Provide the [X, Y] coordinate of the cell's center where the given text is located.  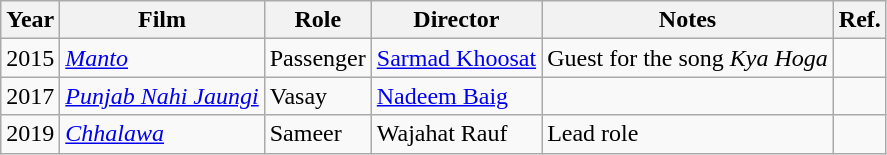
Sameer [318, 134]
Punjab Nahi Jaungi [162, 96]
Vasay [318, 96]
Role [318, 20]
Guest for the song Kya Hoga [688, 58]
Sarmad Khoosat [456, 58]
Lead role [688, 134]
Director [456, 20]
Notes [688, 20]
Nadeem Baig [456, 96]
Year [30, 20]
2017 [30, 96]
2019 [30, 134]
Chhalawa [162, 134]
Passenger [318, 58]
Manto [162, 58]
2015 [30, 58]
Wajahat Rauf [456, 134]
Ref. [860, 20]
Film [162, 20]
